Detect which cell encompasses the target text, then output its (X, Y) center coordinate. 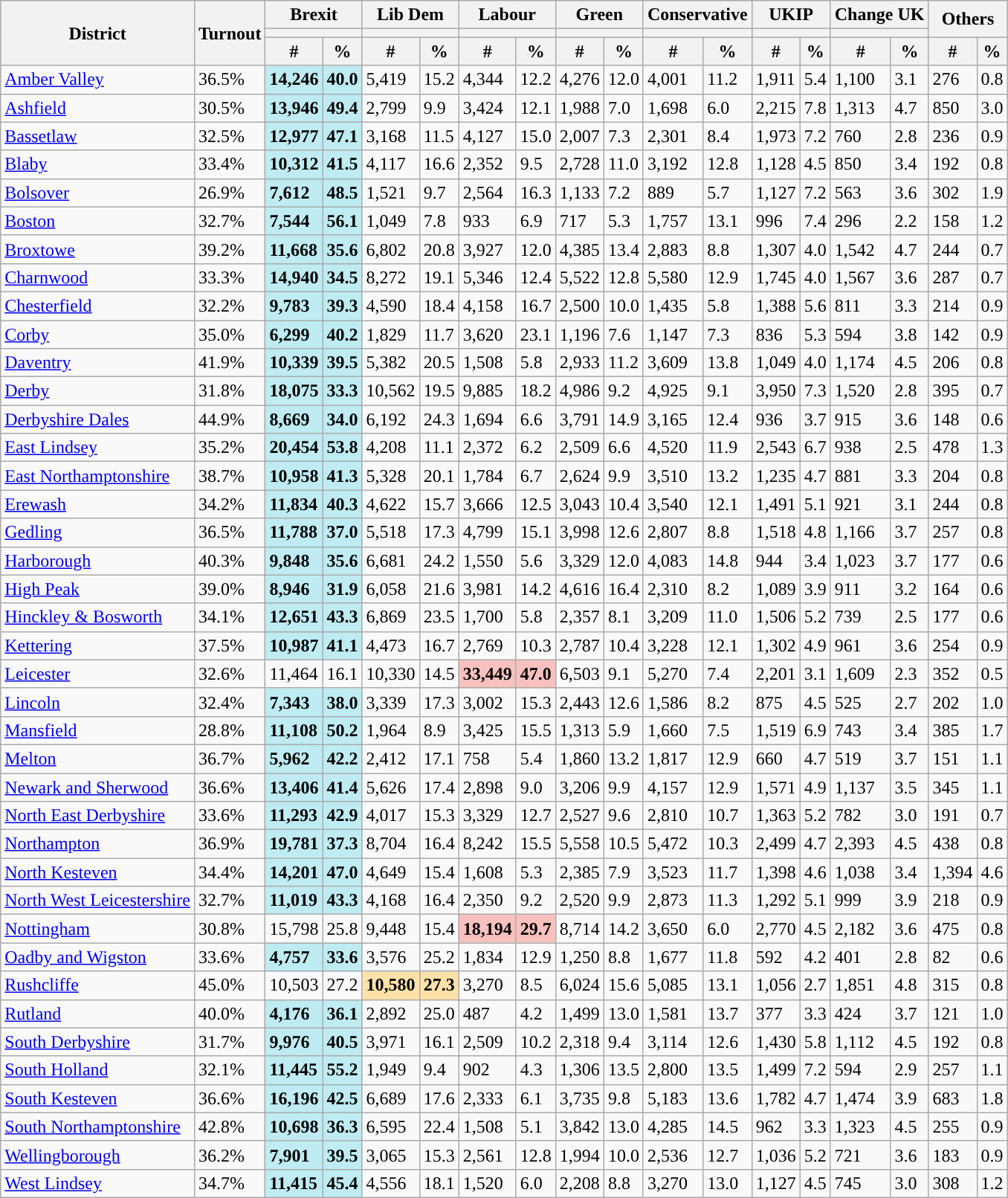
North West Leicestershire (98, 901)
2.9 (910, 1070)
1,677 (673, 957)
10.2 (535, 1042)
11,464 (294, 674)
4,001 (673, 80)
3,927 (488, 249)
40.0 (342, 80)
1.8 (992, 1098)
2,499 (776, 844)
2,564 (488, 193)
3,540 (673, 504)
31.9 (342, 589)
345 (953, 788)
Others (968, 19)
11,445 (294, 1070)
50.2 (342, 730)
1,782 (776, 1098)
9.8 (623, 1098)
296 (861, 221)
962 (776, 1127)
5,346 (488, 277)
39.0% (230, 589)
Oadby and Wigston (98, 957)
811 (861, 306)
782 (861, 816)
13,946 (294, 108)
14,940 (294, 277)
30.8% (230, 929)
23.1 (535, 334)
1,964 (391, 730)
3,971 (391, 1042)
4,473 (391, 645)
44.9% (230, 419)
1,506 (776, 617)
UKIP (791, 15)
7,343 (294, 702)
Bassetlaw (98, 136)
38.0 (342, 702)
2,543 (776, 448)
592 (776, 957)
911 (861, 589)
5,270 (673, 674)
10.7 (727, 816)
2,810 (673, 816)
1,133 (580, 193)
395 (953, 391)
Melton (98, 759)
11,108 (294, 730)
Charnwood (98, 277)
1,608 (488, 872)
8.9 (439, 730)
8.5 (535, 985)
1,491 (776, 504)
5,962 (294, 759)
1,128 (776, 164)
2,393 (861, 844)
Northampton (98, 844)
41.9% (230, 363)
4,520 (673, 448)
Wellingborough (98, 1155)
218 (953, 901)
Daventry (98, 363)
24.3 (439, 419)
1,911 (776, 80)
5.9 (623, 730)
1,056 (776, 985)
19.5 (439, 391)
944 (776, 561)
1,660 (673, 730)
683 (953, 1098)
22.4 (439, 1127)
18.2 (535, 391)
3,043 (580, 504)
10,339 (294, 363)
3,735 (580, 1098)
206 (953, 363)
Gedling (98, 532)
3.8 (910, 334)
3,065 (391, 1155)
2,182 (861, 929)
East Northamptonshire (98, 476)
10,580 (391, 985)
938 (861, 448)
34.2% (230, 504)
1,363 (776, 816)
8,669 (294, 419)
15,798 (294, 929)
1,323 (861, 1127)
1,757 (673, 221)
1,518 (776, 532)
1,302 (776, 645)
158 (953, 221)
1,700 (488, 617)
56.1 (342, 221)
254 (953, 645)
961 (861, 645)
36.3 (342, 1127)
40.0% (230, 1014)
37.5% (230, 645)
3,228 (673, 645)
875 (776, 702)
20.8 (439, 249)
352 (953, 674)
8,946 (294, 589)
2,412 (391, 759)
2,215 (776, 108)
Broxtowe (98, 249)
3,165 (673, 419)
2,301 (673, 136)
36.1 (342, 1014)
32.5% (230, 136)
889 (673, 193)
45.0% (230, 985)
3,206 (580, 788)
881 (861, 476)
1,521 (391, 193)
3,650 (673, 929)
1,994 (580, 1155)
3,523 (673, 872)
3,620 (488, 334)
8,242 (488, 844)
5,472 (673, 844)
1,307 (776, 249)
1,166 (861, 532)
2,800 (673, 1070)
11,668 (294, 249)
9.0 (535, 788)
45.4 (342, 1183)
32.6% (230, 674)
10.5 (623, 844)
6.1 (535, 1098)
3,510 (673, 476)
3,339 (391, 702)
745 (861, 1183)
42.5 (342, 1098)
Mansfield (98, 730)
2.2 (910, 221)
1,571 (776, 788)
1,137 (861, 788)
41.4 (342, 788)
33.3 (342, 391)
4,649 (391, 872)
13.4 (623, 249)
South Northamptonshire (98, 1127)
Blaby (98, 164)
2,624 (580, 476)
Chesterfield (98, 306)
1,147 (673, 334)
30.5% (230, 108)
996 (776, 221)
3,576 (391, 957)
915 (861, 419)
13.7 (727, 1014)
164 (953, 589)
10,987 (294, 645)
36.2% (230, 1155)
Derbyshire Dales (98, 419)
6,689 (391, 1098)
18,194 (488, 929)
25.0 (439, 1014)
Derby (98, 391)
47.1 (342, 136)
40.5 (342, 1042)
37.0 (342, 532)
3,791 (580, 419)
4.3 (535, 1070)
315 (953, 985)
35.2% (230, 448)
Bolsover (98, 193)
34.0 (342, 419)
39.2% (230, 249)
15.7 (439, 504)
1,100 (861, 80)
1,829 (391, 334)
5,558 (580, 844)
48.5 (342, 193)
5,522 (580, 277)
15.1 (535, 532)
2.3 (910, 674)
1,038 (861, 872)
8.4 (727, 136)
North Kesteven (98, 872)
21.6 (439, 589)
3.5 (910, 788)
0.5 (992, 674)
7,544 (294, 221)
11,788 (294, 532)
2,385 (580, 872)
2,807 (673, 532)
902 (488, 1070)
East Lindsey (98, 448)
7,612 (294, 193)
10,562 (391, 391)
1,430 (776, 1042)
Harborough (98, 561)
2,357 (580, 617)
20,454 (294, 448)
4,168 (391, 901)
39.3 (342, 306)
10,958 (294, 476)
487 (488, 1014)
2,873 (673, 901)
4,757 (294, 957)
1,745 (776, 277)
5,626 (391, 788)
739 (861, 617)
1,112 (861, 1042)
1,250 (580, 957)
2,769 (488, 645)
9,885 (488, 391)
13,406 (294, 788)
1.9 (992, 193)
6,595 (391, 1127)
15.0 (535, 136)
4,276 (580, 80)
1,609 (861, 674)
2,208 (580, 1183)
41.5 (342, 164)
4,616 (580, 589)
11.9 (727, 448)
34.1% (230, 617)
34.4% (230, 872)
2,898 (488, 788)
Kettering (98, 645)
6,681 (391, 561)
Ashfield (98, 108)
33.6 (342, 957)
Brexit (314, 15)
4,017 (391, 816)
Labour (507, 15)
5.7 (727, 193)
16.6 (439, 164)
9.6 (623, 816)
Green (599, 15)
191 (953, 816)
27.2 (342, 985)
Corby (98, 334)
4,083 (673, 561)
3,168 (391, 136)
717 (580, 221)
4,285 (673, 1127)
1,949 (391, 1070)
16.3 (535, 193)
17.4 (439, 788)
4,117 (391, 164)
3,666 (488, 504)
Rutland (98, 1014)
3,192 (673, 164)
32.2% (230, 306)
55.2 (342, 1070)
11.3 (727, 901)
11.1 (439, 448)
33.4% (230, 164)
1,388 (776, 306)
14.9 (623, 419)
Turnout (230, 33)
41.3 (342, 476)
23.5 (439, 617)
Lib Dem (410, 15)
High Peak (98, 589)
1,174 (861, 363)
3,425 (488, 730)
519 (861, 759)
1,698 (673, 108)
18,075 (294, 391)
25.8 (342, 929)
18.1 (439, 1183)
19.1 (439, 277)
11,293 (294, 816)
660 (776, 759)
424 (861, 1014)
9.5 (535, 164)
1,542 (861, 249)
2,318 (580, 1042)
6,058 (391, 589)
1,550 (488, 561)
9,976 (294, 1042)
20.1 (439, 476)
4,127 (488, 136)
11,019 (294, 901)
7.5 (727, 730)
377 (776, 1014)
South Kesteven (98, 1098)
1.7 (992, 730)
276 (953, 80)
3,114 (673, 1042)
1,474 (861, 1098)
5,518 (391, 532)
33.3% (230, 277)
29.7 (535, 929)
151 (953, 759)
District (98, 33)
1,973 (776, 136)
214 (953, 306)
9,448 (391, 929)
10,503 (294, 985)
2,561 (488, 1155)
42.9 (342, 816)
204 (953, 476)
148 (953, 419)
255 (953, 1127)
3,842 (580, 1127)
24.2 (439, 561)
9.7 (439, 193)
4,590 (391, 306)
6,024 (580, 985)
12.5 (535, 504)
1,023 (861, 561)
40.3 (342, 504)
14,246 (294, 80)
36.7% (230, 759)
202 (953, 702)
2,352 (488, 164)
1,817 (673, 759)
25.2 (439, 957)
41.1 (342, 645)
32.4% (230, 702)
475 (953, 929)
3,998 (580, 532)
17.6 (439, 1098)
14.8 (727, 561)
Leicester (98, 674)
933 (488, 221)
2,527 (580, 816)
2,933 (580, 363)
12.2 (535, 80)
2,520 (580, 901)
12,977 (294, 136)
5,580 (673, 277)
743 (861, 730)
6,299 (294, 334)
4,158 (488, 306)
1,784 (488, 476)
1,306 (580, 1070)
Conservative (697, 15)
3,002 (488, 702)
18.4 (439, 306)
34.7% (230, 1183)
4,344 (488, 80)
1,988 (580, 108)
2,799 (391, 108)
7.9 (623, 872)
26.9% (230, 193)
4,208 (391, 448)
16,196 (294, 1098)
8,714 (580, 929)
33,449 (488, 674)
1,196 (580, 334)
Nottingham (98, 929)
North East Derbyshire (98, 816)
5,419 (391, 80)
6.2 (535, 448)
1.3 (992, 448)
121 (953, 1014)
4,556 (391, 1183)
2,443 (580, 702)
19,781 (294, 844)
5,183 (673, 1098)
42.8% (230, 1127)
183 (953, 1155)
3,981 (488, 589)
4,925 (673, 391)
11,834 (294, 504)
35.0% (230, 334)
1,851 (861, 985)
1,581 (673, 1014)
6,503 (580, 674)
1,834 (488, 957)
385 (953, 730)
760 (861, 136)
1,586 (673, 702)
Erewash (98, 504)
302 (953, 193)
438 (953, 844)
836 (776, 334)
401 (861, 957)
32.1% (230, 1070)
1,567 (861, 277)
11,415 (294, 1183)
15.2 (439, 80)
4,157 (673, 788)
10,698 (294, 1127)
Boston (98, 221)
2,310 (673, 589)
3,209 (673, 617)
11.5 (439, 136)
5,328 (391, 476)
8.1 (623, 617)
4,385 (580, 249)
3,424 (488, 108)
40.3% (230, 561)
South Holland (98, 1070)
1,292 (776, 901)
38.7% (230, 476)
6,802 (391, 249)
82 (953, 957)
West Lindsey (98, 1183)
4,176 (294, 1014)
3,609 (673, 363)
6,869 (391, 617)
2,883 (673, 249)
5,085 (673, 985)
2,350 (488, 901)
5,382 (391, 363)
8,272 (391, 277)
15.6 (623, 985)
53.8 (342, 448)
27.3 (439, 985)
Newark and Sherwood (98, 788)
1,089 (776, 589)
721 (861, 1155)
2,536 (673, 1155)
4,622 (391, 504)
36.9% (230, 844)
1,235 (776, 476)
7.0 (623, 108)
Lincoln (98, 702)
1,519 (776, 730)
3,950 (776, 391)
7,901 (294, 1155)
2,333 (488, 1098)
758 (488, 759)
9,783 (294, 306)
2,892 (391, 1014)
49.4 (342, 108)
6,192 (391, 419)
11.8 (727, 957)
14,201 (294, 872)
South Derbyshire (98, 1042)
2,787 (580, 645)
40.2 (342, 334)
2,372 (488, 448)
936 (776, 419)
287 (953, 277)
1,398 (776, 872)
Rushcliffe (98, 985)
13.6 (727, 1098)
31.7% (230, 1042)
28.8% (230, 730)
563 (861, 193)
12,651 (294, 617)
9,848 (294, 561)
2,007 (580, 136)
Amber Valley (98, 80)
2,201 (776, 674)
31.8% (230, 391)
1,394 (953, 872)
142 (953, 334)
1,036 (776, 1155)
17.1 (439, 759)
7.6 (623, 334)
3.2 (910, 589)
525 (861, 702)
478 (953, 448)
34.5 (342, 277)
4,986 (580, 391)
2,770 (776, 929)
236 (953, 136)
1,435 (673, 306)
999 (861, 901)
308 (953, 1183)
10,312 (294, 164)
8,704 (391, 844)
1,860 (580, 759)
1,694 (488, 419)
20.5 (439, 363)
13.8 (727, 363)
921 (861, 504)
Change UK (879, 15)
42.2 (342, 759)
4,799 (488, 532)
2,500 (580, 306)
2,728 (580, 164)
Hinckley & Bosworth (98, 617)
37.3 (342, 844)
10,330 (391, 674)
